Scan for the cell matching the given text and deliver its [x, y] coordinate at center. 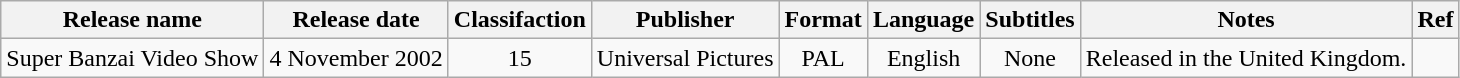
Universal Pictures [685, 58]
Release date [356, 20]
Subtitles [1030, 20]
Format [823, 20]
Released in the United Kingdom. [1246, 58]
Notes [1246, 20]
Publisher [685, 20]
Release name [132, 20]
15 [520, 58]
Classifaction [520, 20]
None [1030, 58]
Ref [1436, 20]
English [923, 58]
Language [923, 20]
PAL [823, 58]
4 November 2002 [356, 58]
Super Banzai Video Show [132, 58]
